For the text-containing cell, return its midpoint in (X, Y) coordinate format. 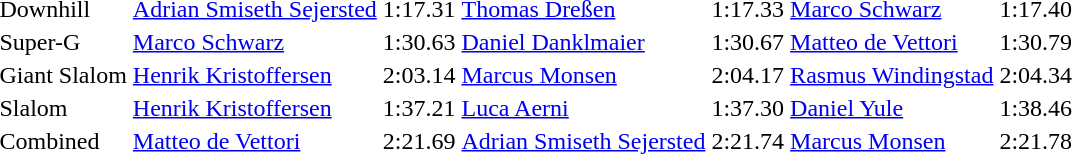
Luca Aerni (584, 108)
Daniel Yule (892, 108)
Daniel Danklmaier (584, 42)
1:37.21 (419, 108)
2:04.17 (748, 75)
1:30.67 (748, 42)
Matteo de Vettori (892, 42)
1:37.30 (748, 108)
Marcus Monsen (584, 75)
2:03.14 (419, 75)
1:30.63 (419, 42)
Marco Schwarz (254, 42)
Rasmus Windingstad (892, 75)
